Find where the given text appears and provide that cell's center as [x, y] coordinate. 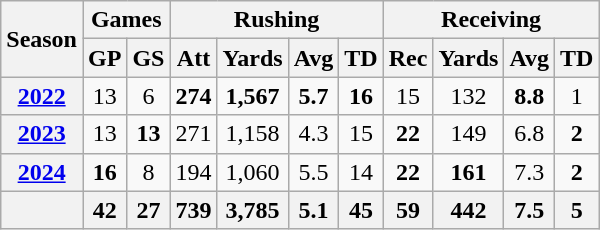
5 [577, 210]
Games [126, 20]
42 [104, 210]
GP [104, 58]
7.3 [530, 172]
Rushing [276, 20]
132 [468, 96]
2022 [42, 96]
5.5 [314, 172]
5.1 [314, 210]
Att [194, 58]
GS [148, 58]
1,060 [252, 172]
Season [42, 39]
6 [148, 96]
2023 [42, 134]
1 [577, 96]
6.8 [530, 134]
Rec [408, 58]
274 [194, 96]
8.8 [530, 96]
1,567 [252, 96]
271 [194, 134]
1,158 [252, 134]
161 [468, 172]
5.7 [314, 96]
194 [194, 172]
7.5 [530, 210]
149 [468, 134]
442 [468, 210]
Receiving [491, 20]
3,785 [252, 210]
4.3 [314, 134]
14 [361, 172]
45 [361, 210]
27 [148, 210]
8 [148, 172]
2024 [42, 172]
59 [408, 210]
739 [194, 210]
